Pinpoint the cell where the given text exists, returning its [X, Y] midpoint coordinate. 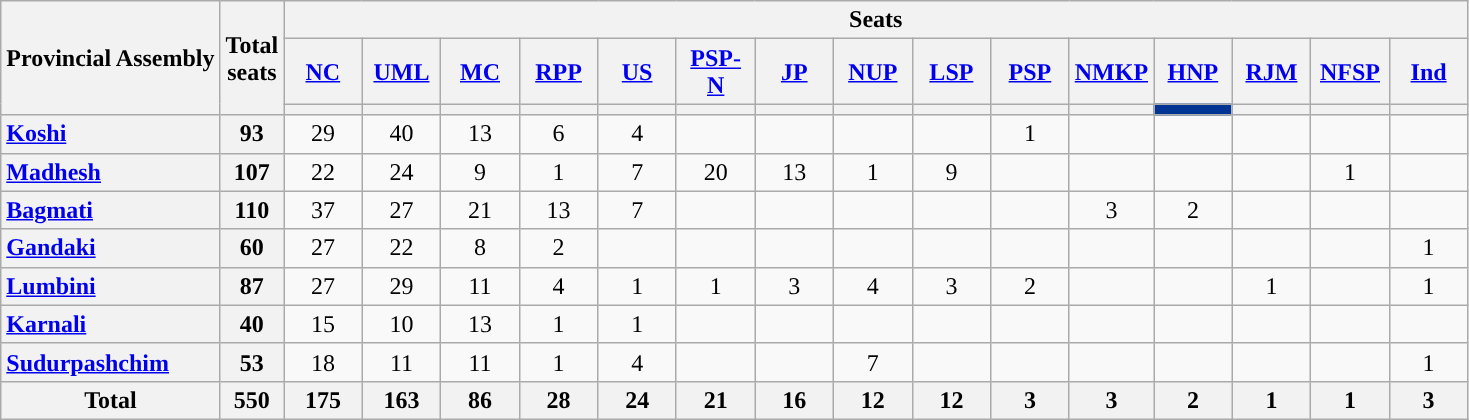
NMKP [1111, 72]
UML [402, 72]
Ind [1428, 72]
NC [324, 72]
28 [558, 400]
Provincial Assembly [110, 58]
Seats [876, 20]
6 [558, 134]
86 [480, 400]
Sudurpashchim [110, 362]
Total [110, 400]
163 [402, 400]
Koshi [110, 134]
Totalseats [252, 58]
10 [402, 324]
Gandaki [110, 248]
37 [324, 210]
RJM [1272, 72]
87 [252, 286]
JP [794, 72]
Madhesh [110, 172]
93 [252, 134]
NUP [874, 72]
18 [324, 362]
Bagmati [110, 210]
NFSP [1350, 72]
550 [252, 400]
PSP-N [716, 72]
Karnali [110, 324]
175 [324, 400]
15 [324, 324]
60 [252, 248]
107 [252, 172]
16 [794, 400]
RPP [558, 72]
53 [252, 362]
20 [716, 172]
PSP [1030, 72]
HNP [1194, 72]
Lumbini [110, 286]
8 [480, 248]
LSP [952, 72]
US [638, 72]
110 [252, 210]
MC [480, 72]
